Detect which cell encompasses the target text, then output its (x, y) center coordinate. 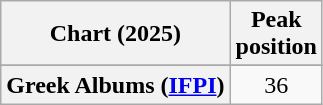
Chart (2025) (116, 34)
Greek Albums (IFPI) (116, 85)
Peakposition (276, 34)
36 (276, 85)
